Return [x, y] of the center of cell containing provided text 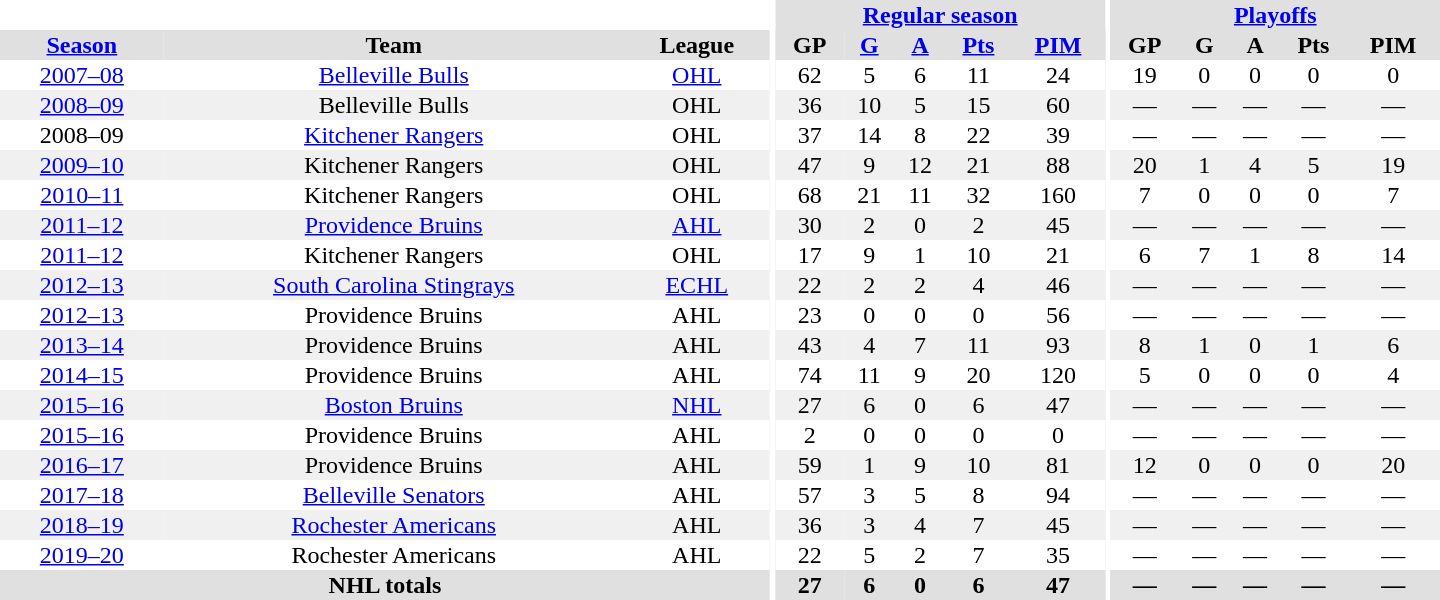
81 [1058, 465]
62 [810, 75]
88 [1058, 165]
60 [1058, 105]
93 [1058, 345]
2013–14 [82, 345]
NHL [697, 405]
2018–19 [82, 525]
2007–08 [82, 75]
37 [810, 135]
Boston Bruins [394, 405]
Season [82, 45]
30 [810, 225]
23 [810, 315]
ECHL [697, 285]
2016–17 [82, 465]
2009–10 [82, 165]
League [697, 45]
2014–15 [82, 375]
120 [1058, 375]
160 [1058, 195]
39 [1058, 135]
15 [979, 105]
South Carolina Stingrays [394, 285]
35 [1058, 555]
2019–20 [82, 555]
43 [810, 345]
68 [810, 195]
56 [1058, 315]
74 [810, 375]
Team [394, 45]
Regular season [940, 15]
59 [810, 465]
Belleville Senators [394, 495]
32 [979, 195]
24 [1058, 75]
94 [1058, 495]
46 [1058, 285]
2010–11 [82, 195]
NHL totals [385, 585]
17 [810, 255]
2017–18 [82, 495]
Playoffs [1275, 15]
57 [810, 495]
